From the cell containing the given text, extract its center point as (x, y) coordinate. 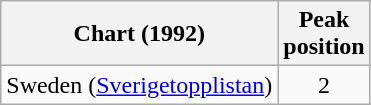
2 (324, 85)
Peakposition (324, 34)
Sweden (Sverigetopplistan) (140, 85)
Chart (1992) (140, 34)
